Return (x, y) of the center of cell containing provided text 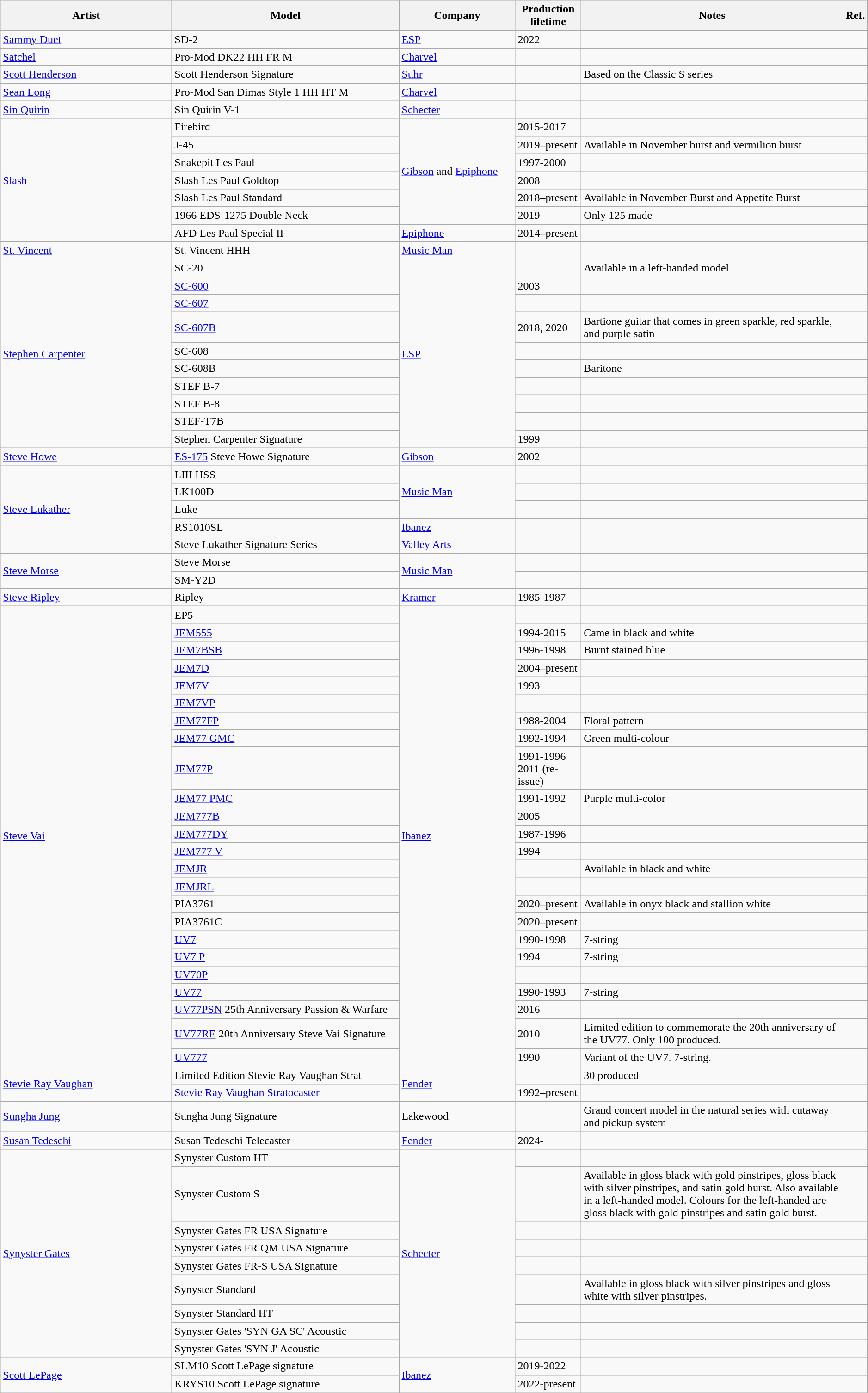
Synyster Gates (86, 1253)
UV77PSN 25th Anniversary Passion & Warfare (286, 1010)
Sungha Jung Signature (286, 1116)
Pro-Mod DK22 HH FR M (286, 57)
Sean Long (86, 92)
JEM7V (286, 685)
Only 125 made (712, 215)
Scott Henderson (86, 74)
ES-175 Steve Howe Signature (286, 456)
1990 (548, 1057)
STEF B-8 (286, 404)
JEM555 (286, 633)
Sammy Duet (86, 39)
Stevie Ray Vaughan Stratocaster (286, 1092)
1988-2004 (548, 721)
SC-20 (286, 268)
1993 (548, 685)
Came in black and white (712, 633)
JEM77 PMC (286, 798)
EP5 (286, 615)
St. Vincent HHH (286, 251)
2016 (548, 1010)
LK100D (286, 492)
Sin Quirin (86, 110)
1992–present (548, 1092)
Firebird (286, 127)
PIA3761C (286, 922)
Lakewood (457, 1116)
Stephen Carpenter (86, 354)
1994-2015 (548, 633)
2015-2017 (548, 127)
UV777 (286, 1057)
Valley Arts (457, 545)
UV7 (286, 939)
Susan Tedeschi (86, 1140)
Available in a left-handed model (712, 268)
UV70P (286, 974)
SC-607B (286, 327)
Company (457, 16)
Artist (86, 16)
SC-608 (286, 351)
Model (286, 16)
Pro-Mod San Dimas Style 1 HH HT M (286, 92)
1987-1996 (548, 834)
Suhr (457, 74)
2018–present (548, 197)
Available in black and white (712, 869)
30 produced (712, 1075)
UV77RE 20th Anniversary Steve Vai Signature (286, 1033)
PIA3761 (286, 904)
1991-1992 (548, 798)
2002 (548, 456)
Available in November burst and vermilion burst (712, 145)
Limited Edition Stevie Ray Vaughan Strat (286, 1075)
2018, 2020 (548, 327)
Slash Les Paul Goldtop (286, 180)
2024- (548, 1140)
JEM77 GMC (286, 738)
2005 (548, 816)
Synyster Gates 'SYN J' Acoustic (286, 1349)
1966 EDS-1275 Double Neck (286, 215)
Based on the Classic S series (712, 74)
JEMJR (286, 869)
Steve Howe (86, 456)
Ripley (286, 598)
SC-600 (286, 286)
Synyster Gates FR-S USA Signature (286, 1266)
Variant of the UV7. 7-string. (712, 1057)
KRYS10 Scott LePage signature (286, 1384)
Synyster Gates FR USA Signature (286, 1231)
2004–present (548, 668)
JEM7BSB (286, 650)
JEM77FP (286, 721)
2008 (548, 180)
2003 (548, 286)
Available in November Burst and Appetite Burst (712, 197)
Notes (712, 16)
JEMJRL (286, 887)
1996-1998 (548, 650)
JEM7D (286, 668)
Stephen Carpenter Signature (286, 439)
Ref. (856, 16)
2022-present (548, 1384)
1997-2000 (548, 162)
UV77 (286, 992)
1985-1987 (548, 598)
Green multi-colour (712, 738)
Production lifetime (548, 16)
STEF B-7 (286, 386)
Kramer (457, 598)
Slash (86, 180)
Available in gloss black with silver pinstripes and gloss white with silver pinstripes. (712, 1289)
SD-2 (286, 39)
2019-2022 (548, 1366)
Gibson (457, 456)
Synyster Custom S (286, 1194)
Purple multi-color (712, 798)
J-45 (286, 145)
Susan Tedeschi Telecaster (286, 1140)
Baritone (712, 369)
Steve Lukather (86, 509)
SC-608B (286, 369)
2014–present (548, 233)
Satchel (86, 57)
Gibson and Epiphone (457, 171)
SC-607 (286, 303)
2019–present (548, 145)
Available in onyx black and stallion white (712, 904)
Synyster Gates FR QM USA Signature (286, 1248)
Grand concert model in the natural series with cutaway and pickup system (712, 1116)
Epiphone (457, 233)
Sin Quirin V-1 (286, 110)
Scott Henderson Signature (286, 74)
1991-1996 2011 (re-issue) (548, 768)
Slash Les Paul Standard (286, 197)
Steve Vai (86, 836)
Snakepit Les Paul (286, 162)
AFD Les Paul Special II (286, 233)
2010 (548, 1033)
Stevie Ray Vaughan (86, 1084)
Limited edition to commemorate the 20th anniversary of the UV77. Only 100 produced. (712, 1033)
Bartione guitar that comes in green sparkle, red sparkle, and purple satin (712, 327)
Synyster Gates 'SYN GA SC' Acoustic (286, 1331)
2022 (548, 39)
1990-1993 (548, 992)
2019 (548, 215)
Sungha Jung (86, 1116)
Luke (286, 509)
1992-1994 (548, 738)
Steve Ripley (86, 598)
JEM77P (286, 768)
Burnt stained blue (712, 650)
UV7 P (286, 957)
JEM777DY (286, 834)
RS1010SL (286, 527)
LIII HSS (286, 474)
STEF-T7B (286, 421)
Synyster Custom HT (286, 1158)
JEM777 V (286, 851)
Synyster Standard HT (286, 1313)
JEM777B (286, 816)
JEM7VP (286, 703)
1999 (548, 439)
SM-Y2D (286, 580)
1990-1998 (548, 939)
SLM10 Scott LePage signature (286, 1366)
Steve Lukather Signature Series (286, 545)
Synyster Standard (286, 1289)
St. Vincent (86, 251)
Floral pattern (712, 721)
Scott LePage (86, 1375)
